From the cell containing the given text, extract its center point as [x, y] coordinate. 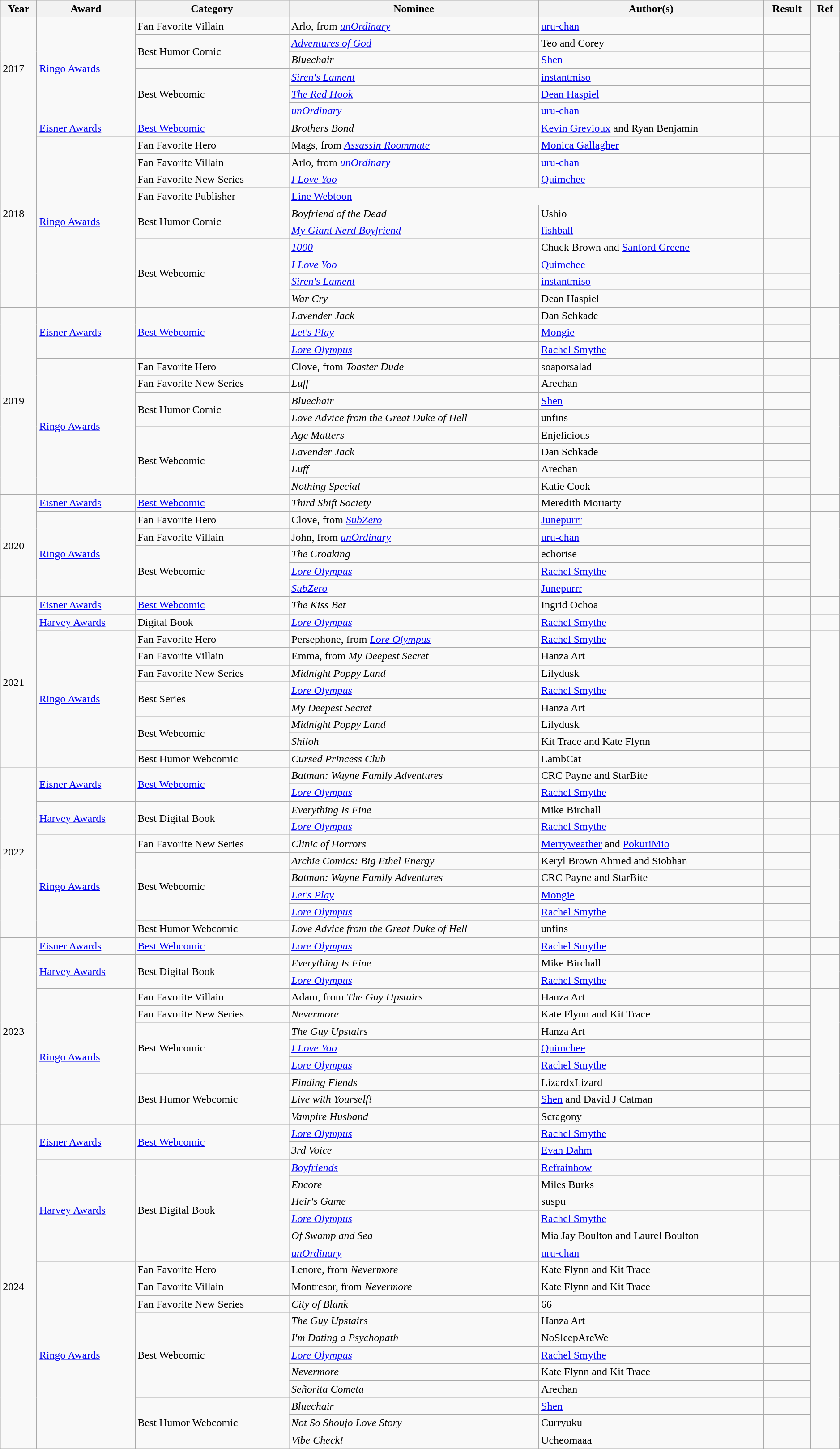
Monica Gallagher [651, 145]
The Croaking [414, 554]
Kit Trace and Kate Flynn [651, 741]
Live with Yourself! [414, 1099]
Meredith Moriarty [651, 503]
Encore [414, 1184]
Lenore, from Nevermore [414, 1269]
Clinic of Horrors [414, 844]
The Red Hook [414, 94]
Ushio [651, 214]
Age Matters [414, 435]
suspu [651, 1201]
Katie Cook [651, 486]
Vampire Husband [414, 1116]
Montresor, from Nevermore [414, 1287]
John, from unOrdinary [414, 537]
Brothers Bond [414, 128]
Keryl Brown Ahmed and Siobhan [651, 861]
Mia Jay Boulton and Laurel Boulton [651, 1235]
soaporsalad [651, 367]
Archie Comics: Big Ethel Energy [414, 861]
War Cry [414, 299]
2018 [19, 213]
LambCat [651, 759]
LizardxLizard [651, 1082]
Evan Dahm [651, 1150]
Award [86, 9]
Clove, from Toaster Dude [414, 367]
2020 [19, 546]
Fan Favorite Publisher [212, 196]
2024 [19, 1287]
Ref [825, 9]
I'm Dating a Psychopath [414, 1338]
echorise [651, 554]
Shen and David J Catman [651, 1099]
Not So Shoujo Love Story [414, 1423]
My Giant Nerd Boyfriend [414, 231]
Third Shift Society [414, 503]
66 [651, 1304]
Vibe Check! [414, 1440]
Result [787, 9]
Best Series [212, 699]
Persephone, from Lore Olympus [414, 639]
Merryweather and PokuriMio [651, 844]
Shiloh [414, 741]
Adventures of God [414, 43]
My Deepest Secret [414, 707]
Line Webtoon [526, 196]
SubZero [414, 588]
Clove, from SubZero [414, 520]
Señorita Cometa [414, 1389]
Mags, from Assassin Roommate [414, 145]
City of Blank [414, 1304]
Cursed Princess Club [414, 759]
Ucheomaaa [651, 1440]
Digital Book [212, 622]
Miles Burks [651, 1184]
Ingrid Ochoa [651, 605]
Curryuku [651, 1423]
Enjelicious [651, 435]
Nominee [414, 9]
Chuck Brown and Sanford Greene [651, 248]
Year [19, 9]
NoSleepAreWe [651, 1338]
2021 [19, 682]
Finding Fiends [414, 1082]
Emma, from My Deepest Secret [414, 656]
2017 [19, 68]
fishball [651, 231]
Boyfriend of the Dead [414, 214]
3rd Voice [414, 1150]
Scragony [651, 1116]
Adam, from The Guy Upstairs [414, 997]
2023 [19, 1031]
Nothing Special [414, 486]
Kevin Grevioux and Ryan Benjamin [651, 128]
Teo and Corey [651, 43]
The Kiss Bet [414, 605]
2019 [19, 401]
Author(s) [651, 9]
Boyfriends [414, 1167]
Heir's Game [414, 1201]
Of Swamp and Sea [414, 1235]
1000 [414, 248]
Refrainbow [651, 1167]
2022 [19, 852]
Category [212, 9]
